From the cell containing the given text, extract its center point as [X, Y] coordinate. 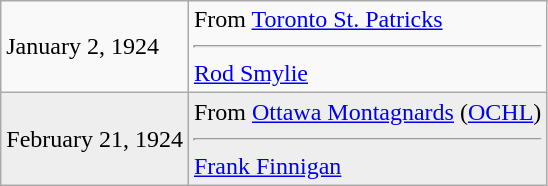
From Ottawa Montagnards (OCHL)Frank Finnigan [367, 139]
February 21, 1924 [95, 139]
From Toronto St. PatricksRod Smylie [367, 47]
January 2, 1924 [95, 47]
